Identify which cell holds the provided text, then report its (x, y) central coordinate. 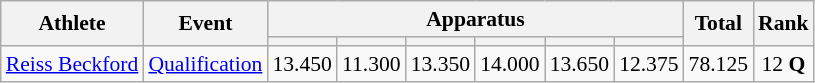
12.375 (648, 64)
14.000 (510, 64)
Rank (784, 24)
Event (205, 24)
11.300 (372, 64)
12 Q (784, 64)
Qualification (205, 64)
13.650 (580, 64)
Reiss Beckford (72, 64)
13.350 (440, 64)
Apparatus (475, 19)
Athlete (72, 24)
78.125 (718, 64)
Total (718, 24)
13.450 (302, 64)
